Find where the given text appears and provide that cell's center as [x, y] coordinate. 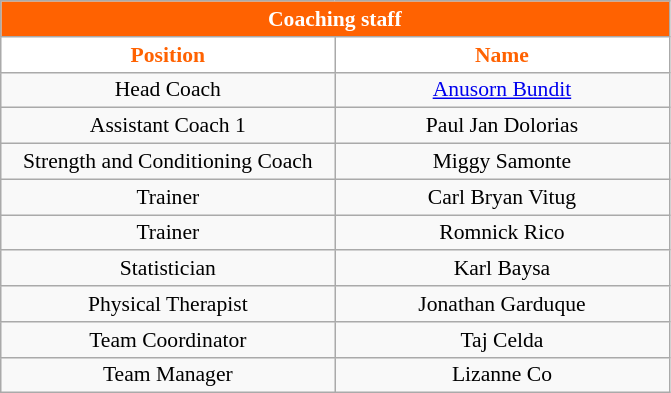
Miggy Samonte [502, 162]
Assistant Coach 1 [168, 126]
Lizanne Co [502, 375]
Coaching staff [335, 19]
Anusorn Bundit [502, 90]
Statistician [168, 269]
Team Coordinator [168, 340]
Jonathan Garduque [502, 304]
Position [168, 55]
Strength and Conditioning Coach [168, 162]
Team Manager [168, 375]
Physical Therapist [168, 304]
Name [502, 55]
Romnick Rico [502, 233]
Head Coach [168, 90]
Taj Celda [502, 340]
Paul Jan Dolorias [502, 126]
Carl Bryan Vitug [502, 197]
Karl Baysa [502, 269]
